Find where the given text appears and provide that cell's center as [x, y] coordinate. 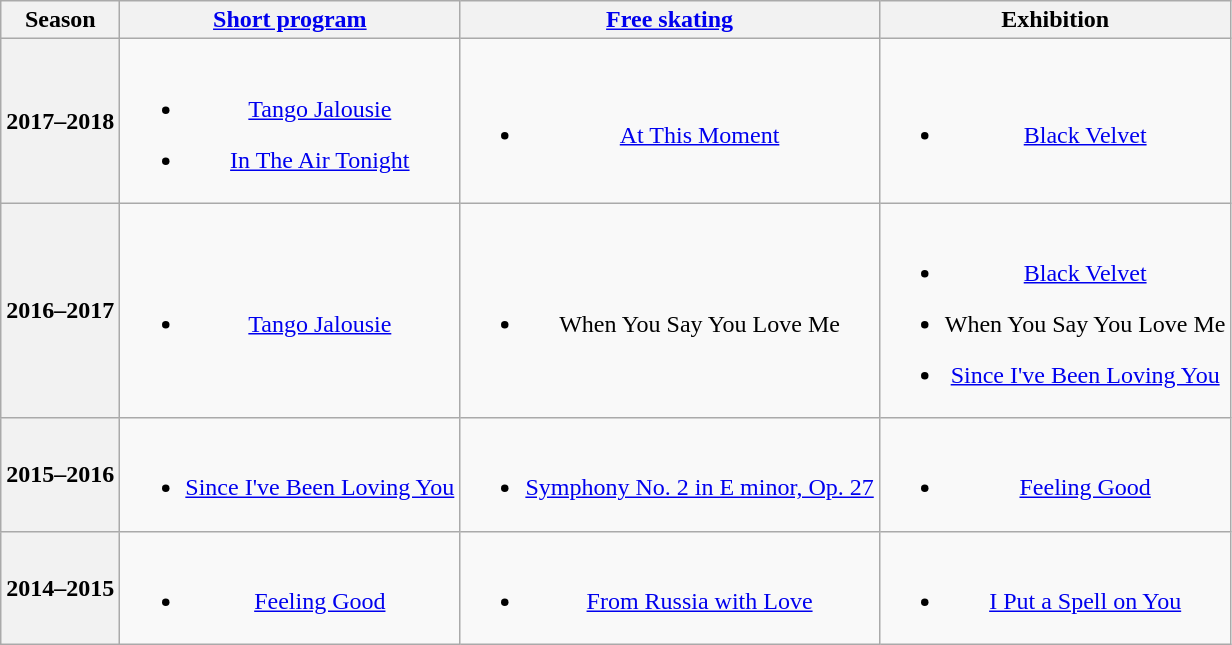
2017–2018 [60, 121]
2014–2015 [60, 588]
I Put a Spell on You [1055, 588]
Tango Jalousie [290, 310]
2015–2016 [60, 474]
When You Say You Love Me [670, 310]
At This Moment [670, 121]
Exhibition [1055, 20]
Tango Jalousie In The Air Tonight [290, 121]
Symphony No. 2 in E minor, Op. 27 [670, 474]
Black Velvet [1055, 121]
Short program [290, 20]
Since I've Been Loving You [290, 474]
2016–2017 [60, 310]
Black Velvet When You Say You Love Me Since I've Been Loving You [1055, 310]
Season [60, 20]
Free skating [670, 20]
From Russia with Love [670, 588]
